Extract the (X, Y) coordinate from the center of the cell holding the provided text.  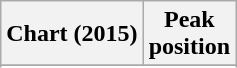
Peakposition (189, 34)
Chart (2015) (72, 34)
